Determine the [x, y] coordinate at the center of the cell enclosing the given text.  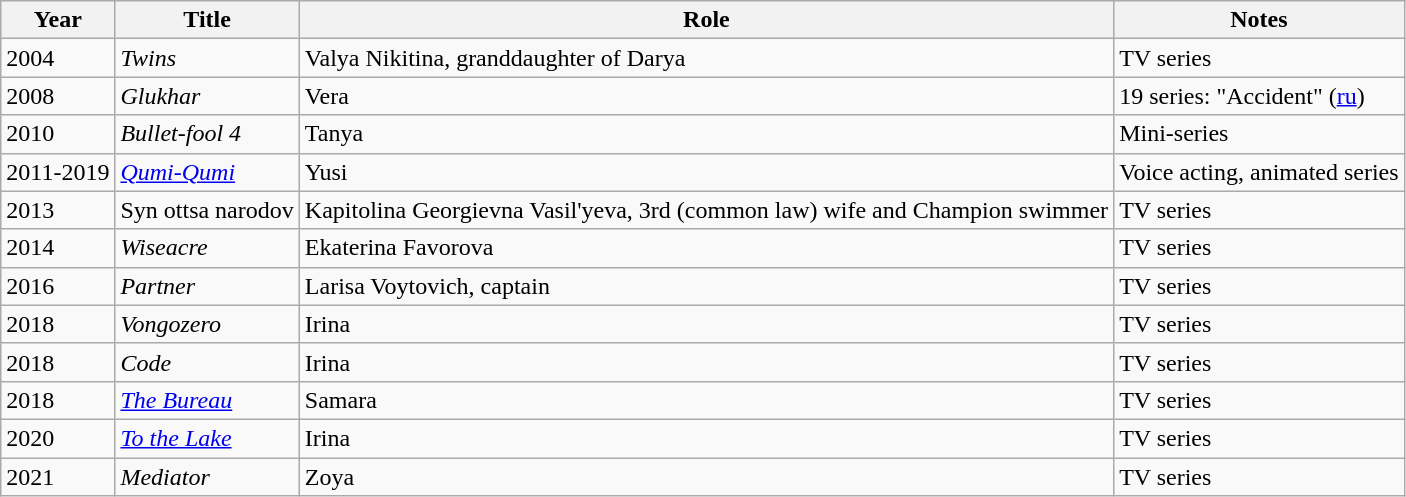
Notes [1260, 20]
Ekaterina Favorova [706, 248]
Vongozero [207, 324]
Tanya [706, 134]
Year [58, 20]
19 series: "Accident" (ru) [1260, 96]
2014 [58, 248]
2021 [58, 477]
Syn ottsa narodov [207, 210]
Code [207, 362]
Voice acting, animated series [1260, 172]
Role [706, 20]
The Bureau [207, 400]
Mediator [207, 477]
Title [207, 20]
To the Lake [207, 438]
2004 [58, 58]
2020 [58, 438]
Samara [706, 400]
Vera [706, 96]
2011-2019 [58, 172]
Partner [207, 286]
Qumi-Qumi [207, 172]
Wiseacre [207, 248]
Glukhar [207, 96]
Zoya [706, 477]
Kapitolina Georgievna Vasil'yeva, 3rd (common law) wife and Champion swimmer [706, 210]
Larisa Voytovich, captain [706, 286]
2013 [58, 210]
2016 [58, 286]
Yusi [706, 172]
Bullet-fool 4 [207, 134]
Twins [207, 58]
Valya Nikitina, granddaughter of Darya [706, 58]
Mini-series [1260, 134]
2008 [58, 96]
2010 [58, 134]
